Determine the (x, y) coordinate at the center of the cell enclosing the given text.  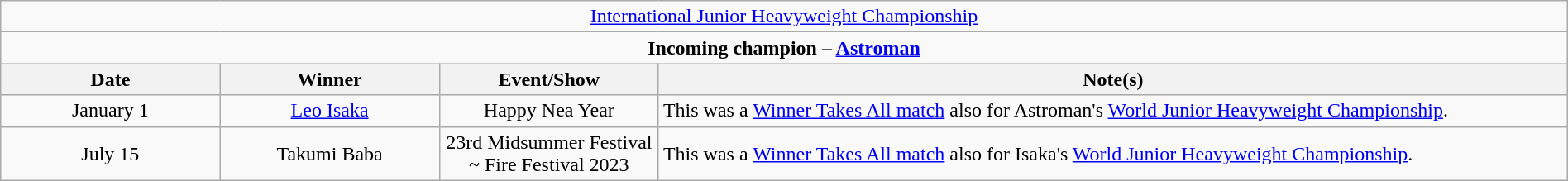
January 1 (111, 111)
23rd Midsummer Festival ~ Fire Festival 2023 (549, 154)
July 15 (111, 154)
This was a Winner Takes All match also for Isaka's World Junior Heavyweight Championship. (1113, 154)
Winner (329, 79)
Takumi Baba (329, 154)
International Junior Heavyweight Championship (784, 17)
Happy Nea Year (549, 111)
Note(s) (1113, 79)
Date (111, 79)
Incoming champion – Astroman (784, 48)
This was a Winner Takes All match also for Astroman's World Junior Heavyweight Championship. (1113, 111)
Leo Isaka (329, 111)
Event/Show (549, 79)
